Scan for the cell matching the given text and deliver its [X, Y] coordinate at center. 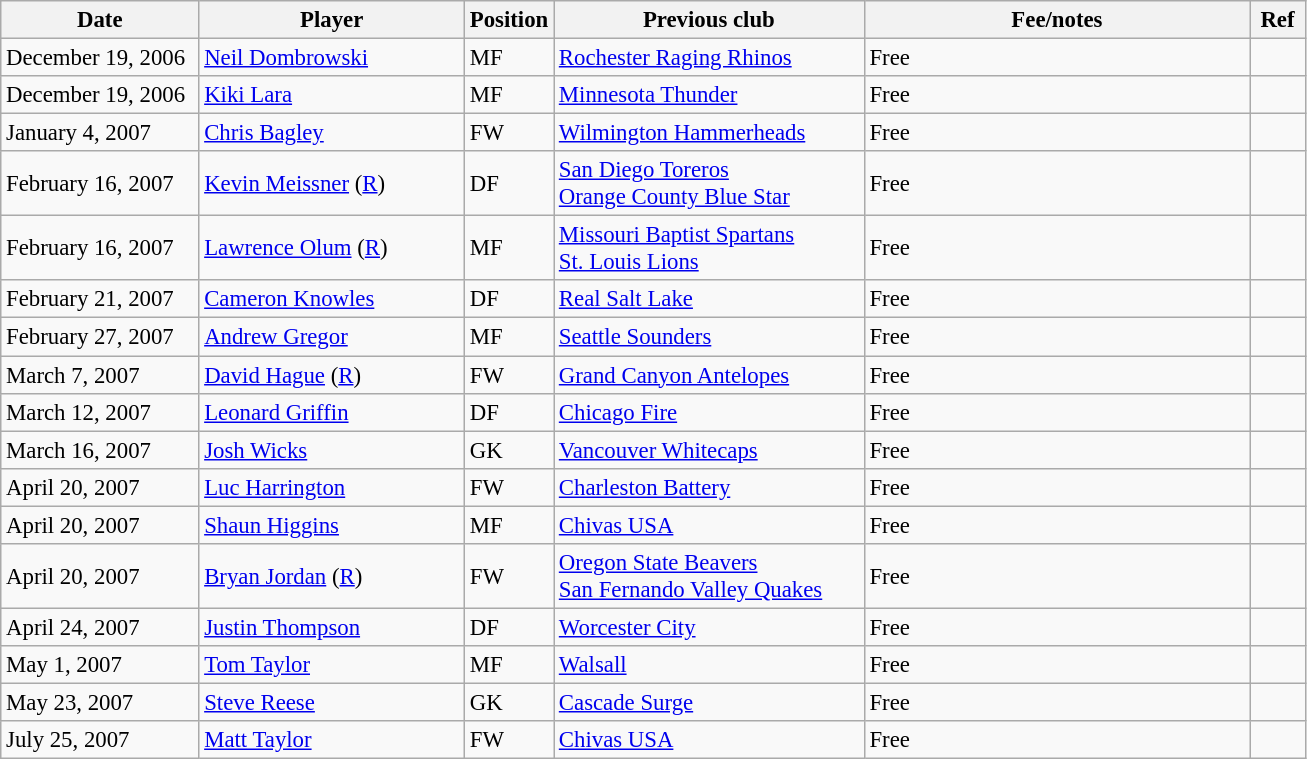
Walsall [710, 665]
Missouri Baptist Spartans St. Louis Lions [710, 248]
Date [100, 20]
Oregon State Beavers San Fernando Valley Quakes [710, 576]
February 27, 2007 [100, 337]
Kevin Meissner (R) [332, 184]
Position [508, 20]
March 7, 2007 [100, 375]
Steve Reese [332, 702]
Wilmington Hammerheads [710, 133]
Player [332, 20]
March 12, 2007 [100, 412]
Fee/notes [1057, 20]
Minnesota Thunder [710, 95]
Lawrence Olum (R) [332, 248]
July 25, 2007 [100, 740]
Chicago Fire [710, 412]
Seattle Sounders [710, 337]
May 23, 2007 [100, 702]
Rochester Raging Rhinos [710, 58]
Luc Harrington [332, 487]
Matt Taylor [332, 740]
May 1, 2007 [100, 665]
Charleston Battery [710, 487]
Real Salt Lake [710, 299]
Kiki Lara [332, 95]
San Diego Toreros Orange County Blue Star [710, 184]
Cameron Knowles [332, 299]
Justin Thompson [332, 627]
Neil Dombrowski [332, 58]
David Hague (R) [332, 375]
Previous club [710, 20]
February 21, 2007 [100, 299]
Cascade Surge [710, 702]
Tom Taylor [332, 665]
Bryan Jordan (R) [332, 576]
Josh Wicks [332, 450]
Vancouver Whitecaps [710, 450]
Andrew Gregor [332, 337]
Leonard Griffin [332, 412]
Shaun Higgins [332, 525]
March 16, 2007 [100, 450]
Grand Canyon Antelopes [710, 375]
Worcester City [710, 627]
January 4, 2007 [100, 133]
April 24, 2007 [100, 627]
Ref [1278, 20]
Chris Bagley [332, 133]
